Detect which cell encompasses the target text, then output its [x, y] center coordinate. 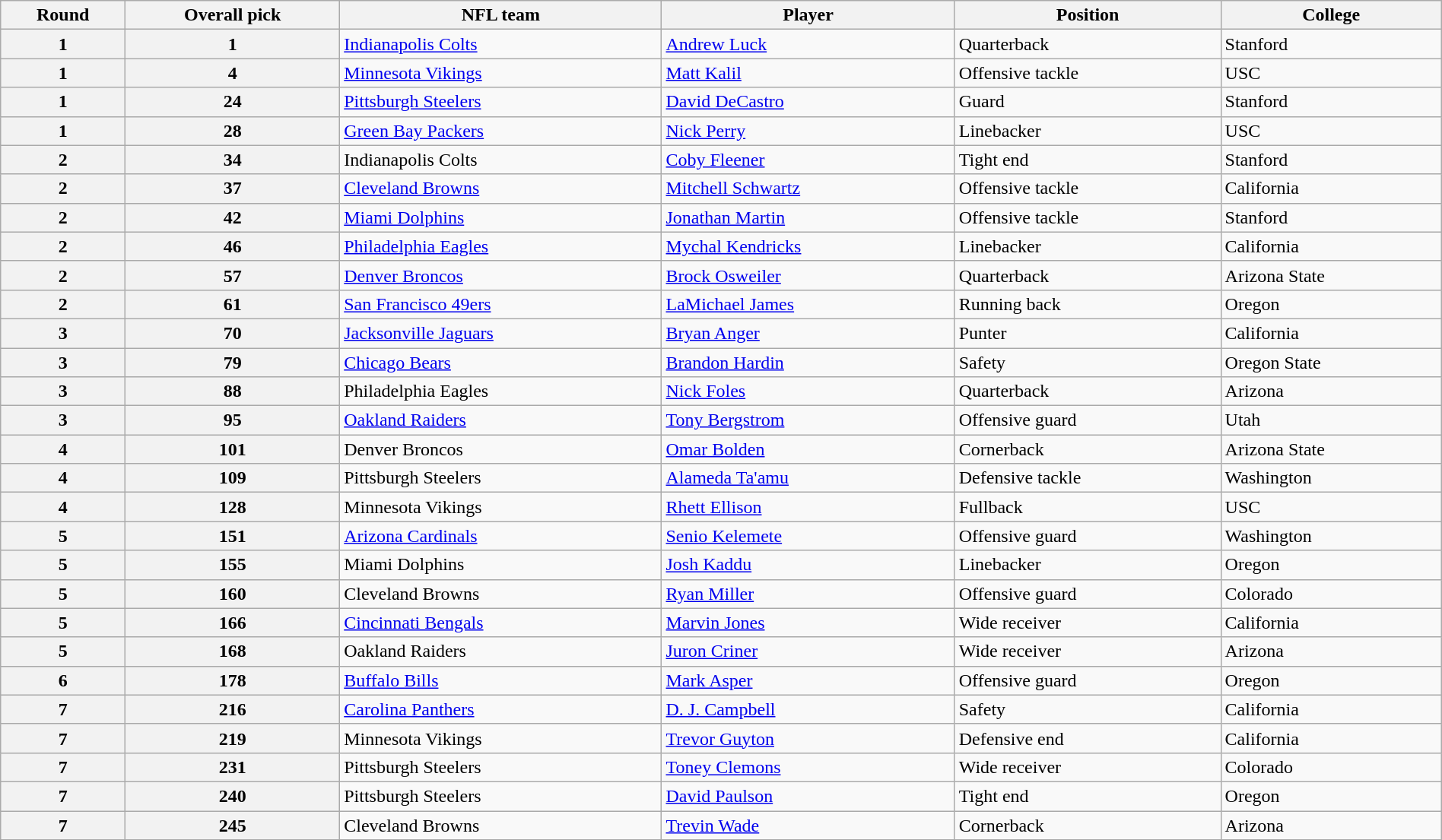
NFL team [500, 15]
Brock Osweiler [808, 275]
San Francisco 49ers [500, 304]
79 [233, 363]
160 [233, 594]
Jonathan Martin [808, 217]
Rhett Ellison [808, 507]
28 [233, 131]
Toney Clemons [808, 767]
231 [233, 767]
34 [233, 160]
Punter [1088, 333]
Utah [1331, 420]
Juron Criner [808, 651]
Defensive end [1088, 738]
Green Bay Packers [500, 131]
Omar Bolden [808, 449]
Fullback [1088, 507]
Josh Kaddu [808, 565]
Marvin Jones [808, 623]
166 [233, 623]
Oregon State [1331, 363]
240 [233, 796]
Tony Bergstrom [808, 420]
128 [233, 507]
151 [233, 536]
109 [233, 478]
Bryan Anger [808, 333]
Nick Perry [808, 131]
Chicago Bears [500, 363]
Running back [1088, 304]
D. J. Campbell [808, 709]
Jacksonville Jaguars [500, 333]
Carolina Panthers [500, 709]
Senio Kelemete [808, 536]
42 [233, 217]
Cincinnati Bengals [500, 623]
216 [233, 709]
6 [63, 680]
155 [233, 565]
Buffalo Bills [500, 680]
David Paulson [808, 796]
178 [233, 680]
37 [233, 189]
Defensive tackle [1088, 478]
Mychal Kendricks [808, 246]
Ryan Miller [808, 594]
Trevor Guyton [808, 738]
Mark Asper [808, 680]
Round [63, 15]
Brandon Hardin [808, 363]
College [1331, 15]
Andrew Luck [808, 44]
88 [233, 391]
Guard [1088, 102]
LaMichael James [808, 304]
70 [233, 333]
245 [233, 825]
Matt Kalil [808, 73]
168 [233, 651]
Player [808, 15]
Overall pick [233, 15]
Arizona Cardinals [500, 536]
Alameda Ta'amu [808, 478]
Coby Fleener [808, 160]
Position [1088, 15]
Trevin Wade [808, 825]
57 [233, 275]
24 [233, 102]
219 [233, 738]
46 [233, 246]
61 [233, 304]
101 [233, 449]
David DeCastro [808, 102]
Nick Foles [808, 391]
Mitchell Schwartz [808, 189]
95 [233, 420]
